Return the (X, Y) coordinate for the center point of the cell that contains the specified text.  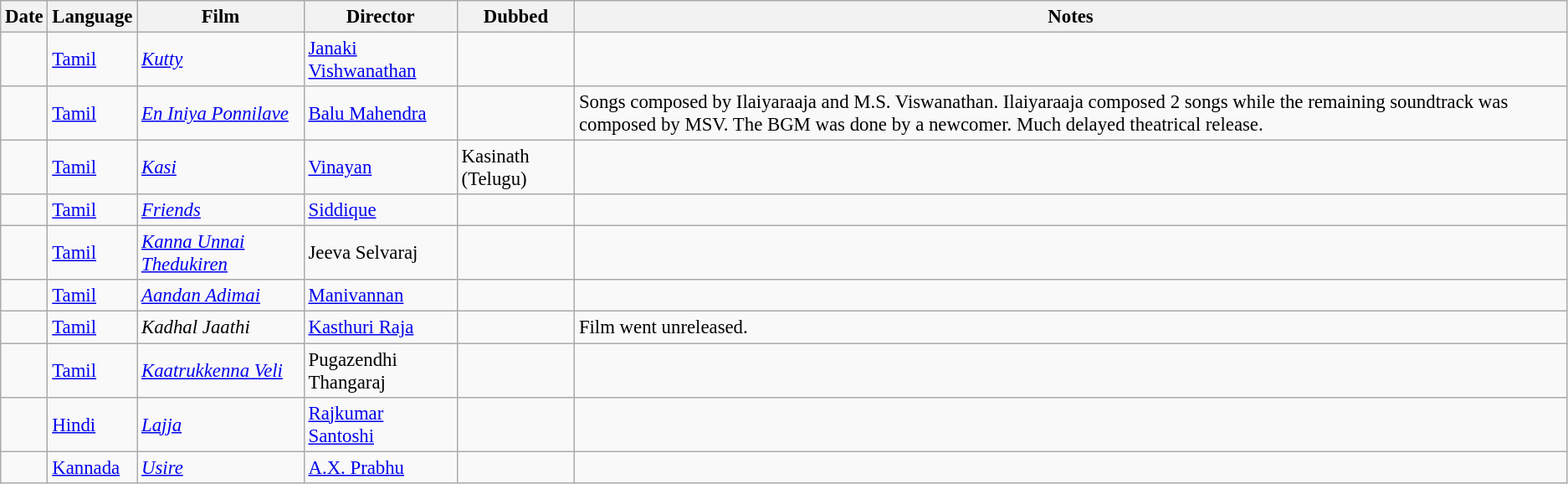
Manivannan (380, 296)
Kasi (221, 167)
Usire (221, 467)
Hindi (92, 424)
Kutty (221, 60)
Language (92, 17)
Rajkumar Santoshi (380, 424)
Director (380, 17)
Kanna Unnai Thedukiren (221, 253)
Siddique (380, 210)
Lajja (221, 424)
Kadhal Jaathi (221, 327)
Date (24, 17)
Janaki Vishwanathan (380, 60)
Pugazendhi Thangaraj (380, 370)
Kannada (92, 467)
En Iniya Ponnilave (221, 114)
Kasthuri Raja (380, 327)
Friends (221, 210)
Aandan Adimai (221, 296)
Dubbed (515, 17)
Balu Mahendra (380, 114)
Kasinath (Telugu) (515, 167)
Notes (1071, 17)
Vinayan (380, 167)
A.X. Prabhu (380, 467)
Kaatrukkenna Veli (221, 370)
Film went unreleased. (1071, 327)
Jeeva Selvaraj (380, 253)
Film (221, 17)
